Provide the [x, y] coordinate of the cell's center where the given text is located.  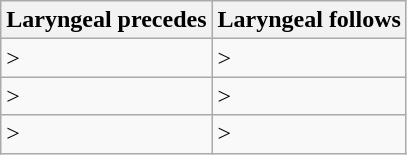
Laryngeal follows [309, 20]
Laryngeal precedes [106, 20]
